Find where the given text appears and provide that cell's center as [x, y] coordinate. 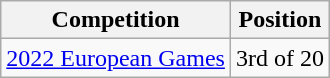
3rd of 20 [280, 58]
Position [280, 20]
2022 European Games [116, 58]
Competition [116, 20]
